Pinpoint the cell where the given text exists, returning its [X, Y] midpoint coordinate. 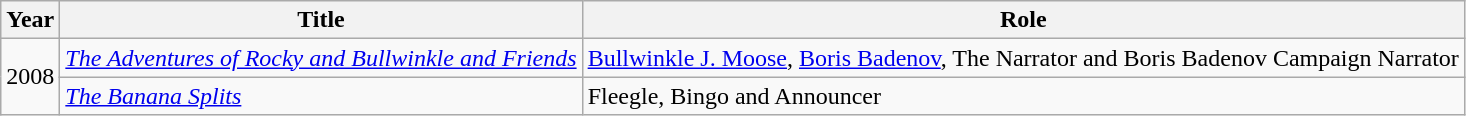
2008 [30, 77]
Title [321, 20]
Fleegle, Bingo and Announcer [1023, 96]
The Banana Splits [321, 96]
Role [1023, 20]
The Adventures of Rocky and Bullwinkle and Friends [321, 58]
Year [30, 20]
Bullwinkle J. Moose, Boris Badenov, The Narrator and Boris Badenov Campaign Narrator [1023, 58]
